Capture the cell that displays the provided text and extract its [x, y] central coordinate. 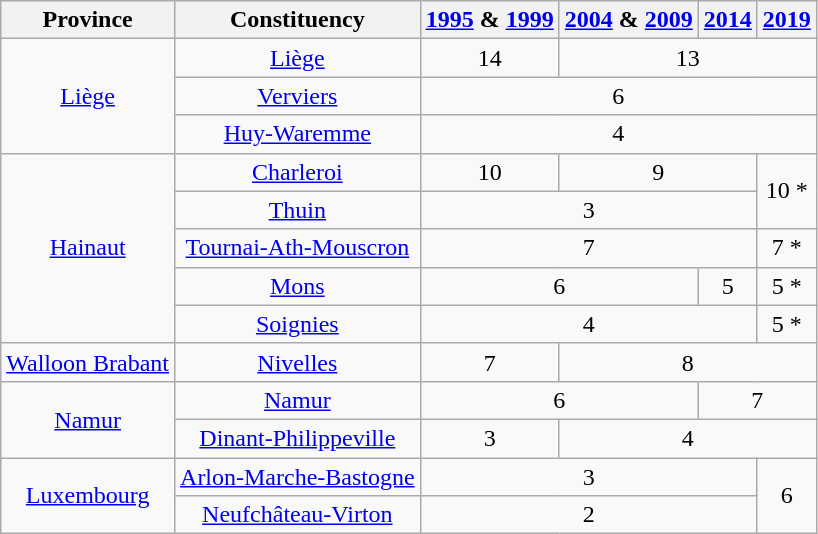
Constituency [298, 20]
2004 & 2009 [628, 20]
Arlon-Marche-Bastogne [298, 477]
Neufchâteau-Virton [298, 515]
2 [588, 515]
2019 [786, 20]
Luxembourg [88, 496]
7 * [786, 248]
Dinant-Philippeville [298, 438]
1995 & 1999 [490, 20]
Tournai-Ath-Mouscron [298, 248]
Soignies [298, 324]
5 [728, 286]
Verviers [298, 96]
Charleroi [298, 172]
Province [88, 20]
Walloon Brabant [88, 362]
10 * [786, 191]
Hainaut [88, 248]
13 [688, 58]
9 [658, 172]
2014 [728, 20]
8 [688, 362]
Thuin [298, 210]
10 [490, 172]
Nivelles [298, 362]
14 [490, 58]
Mons [298, 286]
Huy-Waremme [298, 134]
